Provide the (x, y) coordinate of the cell's center where the given text is located.  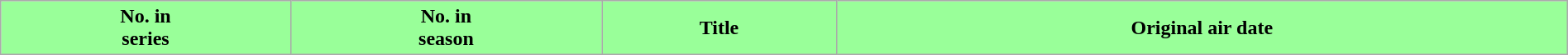
No. inseries (146, 28)
No. inseason (446, 28)
Original air date (1202, 28)
Title (719, 28)
